Detect which cell encompasses the target text, then output its [X, Y] center coordinate. 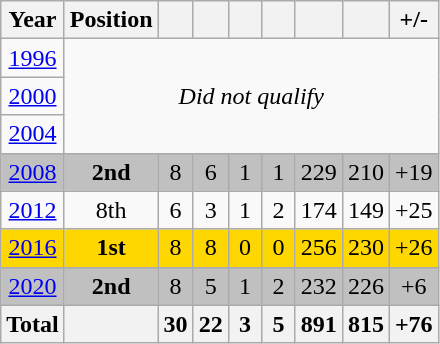
149 [366, 210]
891 [318, 324]
2016 [33, 248]
+6 [414, 286]
Year [33, 20]
Did not qualify [251, 96]
230 [366, 248]
1st [111, 248]
226 [366, 286]
Position [111, 20]
Total [33, 324]
+76 [414, 324]
2012 [33, 210]
2008 [33, 172]
2004 [33, 134]
229 [318, 172]
1996 [33, 58]
2000 [33, 96]
232 [318, 286]
+19 [414, 172]
210 [366, 172]
+26 [414, 248]
+/- [414, 20]
2020 [33, 286]
30 [176, 324]
22 [210, 324]
+25 [414, 210]
256 [318, 248]
815 [366, 324]
174 [318, 210]
8th [111, 210]
